Scan for the cell matching the given text and deliver its [X, Y] coordinate at center. 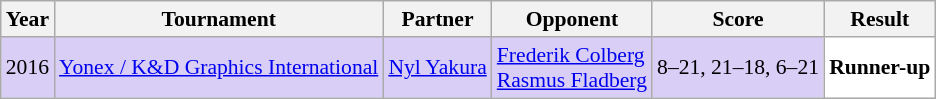
Score [738, 19]
Opponent [572, 19]
Year [28, 19]
2016 [28, 68]
Tournament [218, 19]
8–21, 21–18, 6–21 [738, 68]
Partner [437, 19]
Nyl Yakura [437, 68]
Frederik Colberg Rasmus Fladberg [572, 68]
Yonex / K&D Graphics International [218, 68]
Result [880, 19]
Runner-up [880, 68]
